Output the (x, y) coordinate of the center of the cell containing the given text.  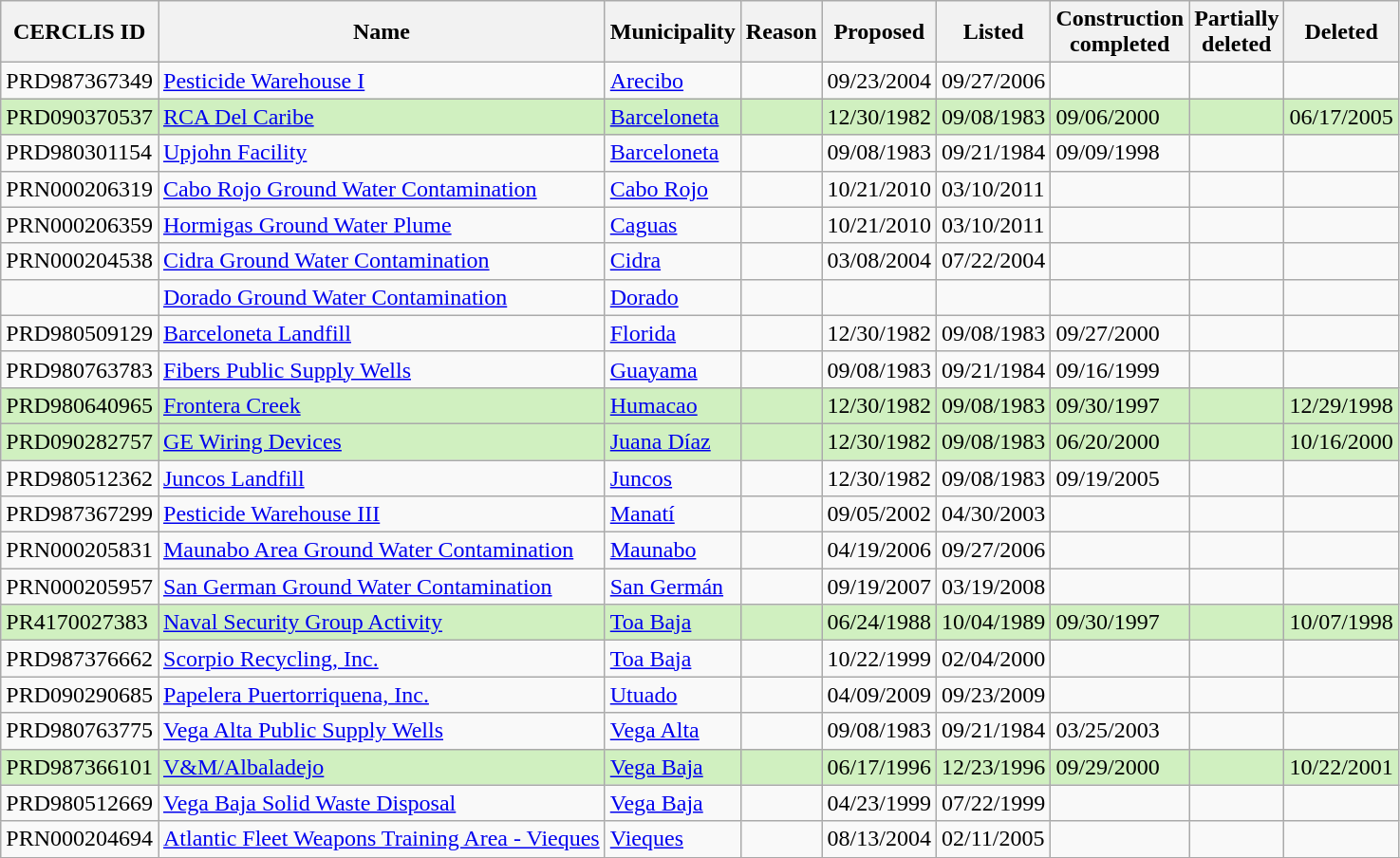
PRD987376662 (80, 659)
03/08/2004 (879, 261)
PRD987367349 (80, 81)
Caguas (672, 225)
09/23/2009 (993, 695)
PRD987366101 (80, 767)
PRD090370537 (80, 117)
12/23/1996 (993, 767)
06/24/1988 (879, 623)
PRD980763783 (80, 369)
San German Ground Water Contamination (382, 587)
03/19/2008 (993, 587)
Municipality (672, 32)
PRN000206359 (80, 225)
Humacao (672, 405)
Cidra (672, 261)
Guayama (672, 369)
10/04/1989 (993, 623)
Partiallydeleted (1237, 32)
Juana Díaz (672, 441)
Hormigas Ground Water Plume (382, 225)
04/23/1999 (879, 803)
PRD980301154 (80, 153)
09/19/2005 (1120, 477)
Arecibo (672, 81)
Vega Alta Public Supply Wells (382, 731)
Vieques (672, 839)
Vega Baja Solid Waste Disposal (382, 803)
Maunabo Area Ground Water Contamination (382, 550)
12/29/1998 (1341, 405)
09/29/2000 (1120, 767)
Atlantic Fleet Weapons Training Area - Vieques (382, 839)
Utuado (672, 695)
PRD980509129 (80, 333)
04/30/2003 (993, 514)
04/19/2006 (879, 550)
02/11/2005 (993, 839)
PRN000204538 (80, 261)
08/13/2004 (879, 839)
Proposed (879, 32)
04/09/2009 (879, 695)
02/04/2000 (993, 659)
Juncos (672, 477)
Cabo Rojo Ground Water Contamination (382, 189)
07/22/1999 (993, 803)
06/20/2000 (1120, 441)
PRD987367299 (80, 514)
Fibers Public Supply Wells (382, 369)
09/06/2000 (1120, 117)
Reason (781, 32)
Cabo Rojo (672, 189)
09/09/1998 (1120, 153)
09/19/2007 (879, 587)
PRN000205831 (80, 550)
Papelera Puertorriquena, Inc. (382, 695)
Vega Alta (672, 731)
Frontera Creek (382, 405)
PRN000206319 (80, 189)
CERCLIS ID (80, 32)
Pesticide Warehouse III (382, 514)
PRD980512362 (80, 477)
Naval Security Group Activity (382, 623)
Constructioncompleted (1120, 32)
10/22/2001 (1341, 767)
Dorado Ground Water Contamination (382, 297)
Maunabo (672, 550)
PRD980763775 (80, 731)
Manatí (672, 514)
06/17/1996 (879, 767)
06/17/2005 (1341, 117)
Barceloneta Landfill (382, 333)
09/27/2000 (1120, 333)
09/16/1999 (1120, 369)
09/05/2002 (879, 514)
RCA Del Caribe (382, 117)
10/22/1999 (879, 659)
Pesticide Warehouse I (382, 81)
PRN000204694 (80, 839)
PR4170027383 (80, 623)
03/25/2003 (1120, 731)
09/23/2004 (879, 81)
10/16/2000 (1341, 441)
PRN000205957 (80, 587)
PRD090282757 (80, 441)
Juncos Landfill (382, 477)
10/07/1998 (1341, 623)
Florida (672, 333)
PRD980512669 (80, 803)
PRD980640965 (80, 405)
07/22/2004 (993, 261)
PRD090290685 (80, 695)
San Germán (672, 587)
V&M/Albaladejo (382, 767)
Upjohn Facility (382, 153)
Scorpio Recycling, Inc. (382, 659)
Cidra Ground Water Contamination (382, 261)
Dorado (672, 297)
Deleted (1341, 32)
Listed (993, 32)
Name (382, 32)
GE Wiring Devices (382, 441)
